Provide the [X, Y] coordinate of the cell's center where the given text is located.  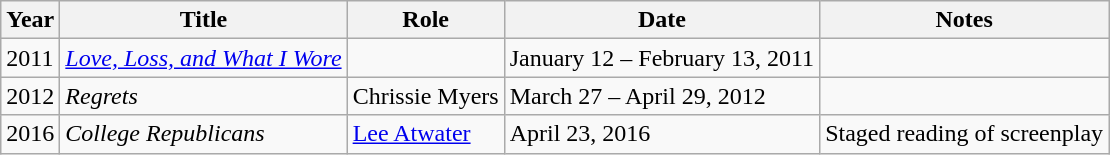
2016 [30, 134]
Regrets [204, 96]
Role [426, 20]
January 12 – February 13, 2011 [662, 58]
Love, Loss, and What I Wore [204, 58]
Staged reading of screenplay [964, 134]
April 23, 2016 [662, 134]
Chrissie Myers [426, 96]
Year [30, 20]
Lee Atwater [426, 134]
Title [204, 20]
March 27 – April 29, 2012 [662, 96]
Notes [964, 20]
College Republicans [204, 134]
2012 [30, 96]
Date [662, 20]
2011 [30, 58]
